Find where the given text appears and provide that cell's center as (x, y) coordinate. 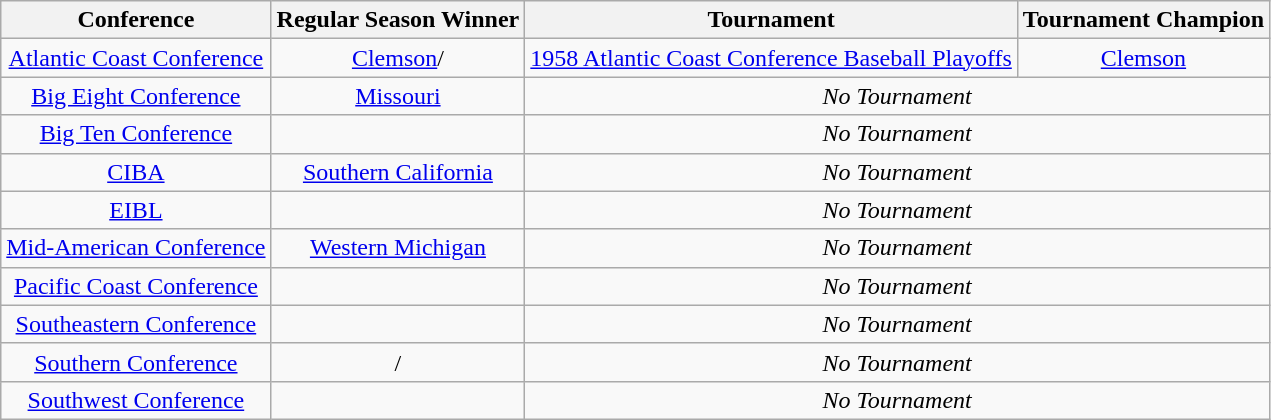
Tournament (772, 20)
Big Eight Conference (136, 96)
Atlantic Coast Conference (136, 58)
Southwest Conference (136, 400)
Missouri (398, 96)
Clemson (1143, 58)
EIBL (136, 210)
Clemson/ (398, 58)
Southern California (398, 172)
Southern Conference (136, 362)
1958 Atlantic Coast Conference Baseball Playoffs (772, 58)
Conference (136, 20)
Regular Season Winner (398, 20)
Southeastern Conference (136, 324)
Western Michigan (398, 248)
Tournament Champion (1143, 20)
Mid-American Conference (136, 248)
/ (398, 362)
Pacific Coast Conference (136, 286)
Big Ten Conference (136, 134)
CIBA (136, 172)
